Search for the cell housing the specified text and yield its [X, Y] center coordinate. 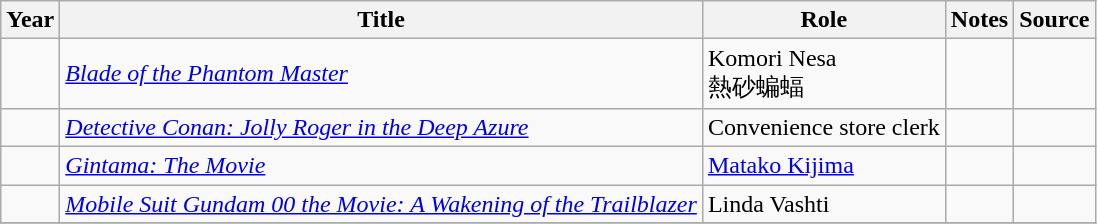
Title [382, 20]
Role [824, 20]
Komori Nesa熱砂蝙蝠 [824, 74]
Source [1054, 20]
Mobile Suit Gundam 00 the Movie: A Wakening of the Trailblazer [382, 203]
Linda Vashti [824, 203]
Gintama: The Movie [382, 165]
Notes [979, 20]
Blade of the Phantom Master [382, 74]
Matako Kijima [824, 165]
Convenience store clerk [824, 127]
Year [30, 20]
Detective Conan: Jolly Roger in the Deep Azure [382, 127]
